For the text-containing cell, return its midpoint in (X, Y) coordinate format. 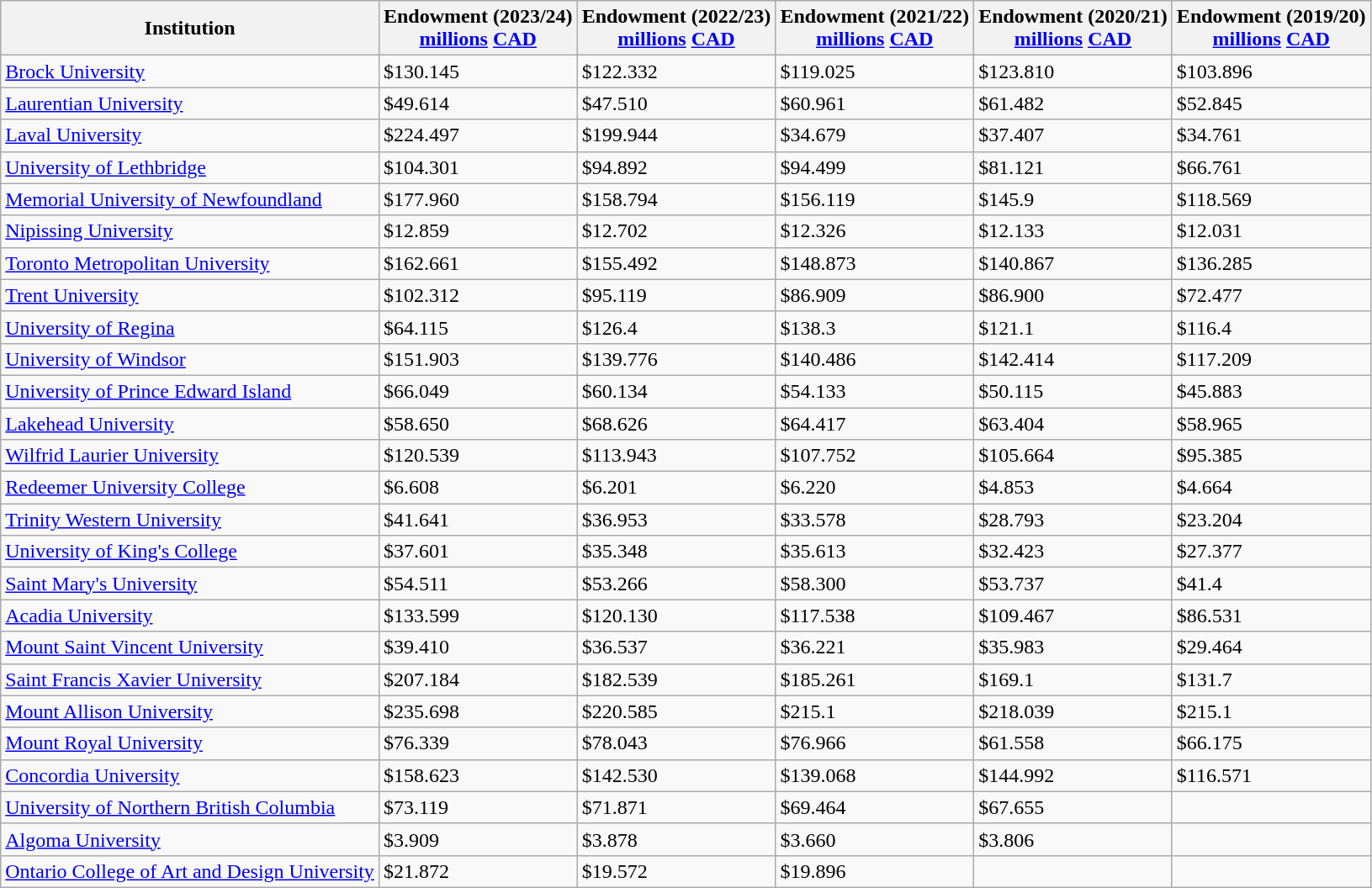
$107.752 (875, 456)
Saint Francis Xavier University (190, 679)
Memorial University of Newfoundland (190, 199)
$145.9 (1073, 199)
$3.806 (1073, 839)
Mount Allison University (190, 711)
$41.641 (478, 520)
$169.1 (1073, 679)
$113.943 (676, 456)
University of Prince Edward Island (190, 391)
Brock University (190, 71)
Trent University (190, 295)
$86.900 (1073, 295)
$182.539 (676, 679)
$105.664 (1073, 456)
$34.761 (1271, 135)
$41.4 (1271, 584)
Saint Mary's University (190, 584)
$218.039 (1073, 711)
$68.626 (676, 423)
$220.585 (676, 711)
$235.698 (478, 711)
$94.892 (676, 167)
$4.853 (1073, 488)
Wilfrid Laurier University (190, 456)
$151.903 (478, 359)
$12.702 (676, 231)
$126.4 (676, 327)
$76.339 (478, 743)
$36.537 (676, 647)
$120.539 (478, 456)
$19.896 (875, 871)
Redeemer University College (190, 488)
$117.209 (1271, 359)
Algoma University (190, 839)
Institution (190, 29)
Endowment (2020/21)millions CAD (1073, 29)
$148.873 (875, 263)
$3.660 (875, 839)
$61.558 (1073, 743)
Ontario College of Art and Design University (190, 871)
$37.407 (1073, 135)
$47.510 (676, 103)
$50.115 (1073, 391)
$199.944 (676, 135)
$156.119 (875, 199)
$63.404 (1073, 423)
$35.983 (1073, 647)
$36.221 (875, 647)
University of Regina (190, 327)
$76.966 (875, 743)
$103.896 (1271, 71)
University of Lethbridge (190, 167)
$86.909 (875, 295)
Laurentian University (190, 103)
$61.482 (1073, 103)
Concordia University (190, 775)
$140.867 (1073, 263)
$64.115 (478, 327)
$36.953 (676, 520)
$130.145 (478, 71)
$81.121 (1073, 167)
$122.332 (676, 71)
$139.776 (676, 359)
$95.119 (676, 295)
$94.499 (875, 167)
$66.761 (1271, 167)
$185.261 (875, 679)
$140.486 (875, 359)
$45.883 (1271, 391)
$69.464 (875, 807)
$138.3 (875, 327)
$35.613 (875, 552)
University of Northern British Columbia (190, 807)
$116.4 (1271, 327)
$155.492 (676, 263)
$19.572 (676, 871)
$52.845 (1271, 103)
$29.464 (1271, 647)
$109.467 (1073, 616)
Mount Saint Vincent University (190, 647)
$28.793 (1073, 520)
$54.133 (875, 391)
$71.871 (676, 807)
$37.601 (478, 552)
$49.614 (478, 103)
$144.992 (1073, 775)
$12.326 (875, 231)
$177.960 (478, 199)
$21.872 (478, 871)
$12.133 (1073, 231)
Mount Royal University (190, 743)
$117.538 (875, 616)
$78.043 (676, 743)
$34.679 (875, 135)
Endowment (2021/22)millions CAD (875, 29)
$131.7 (1271, 679)
University of King's College (190, 552)
$66.175 (1271, 743)
$224.497 (478, 135)
$158.794 (676, 199)
Acadia University (190, 616)
Endowment (2019/20)millions CAD (1271, 29)
$6.220 (875, 488)
$53.737 (1073, 584)
$136.285 (1271, 263)
$116.571 (1271, 775)
Trinity Western University (190, 520)
$60.961 (875, 103)
$142.530 (676, 775)
$33.578 (875, 520)
$6.608 (478, 488)
$142.414 (1073, 359)
$121.1 (1073, 327)
$58.300 (875, 584)
$6.201 (676, 488)
$104.301 (478, 167)
$120.130 (676, 616)
$32.423 (1073, 552)
$60.134 (676, 391)
$27.377 (1271, 552)
$58.965 (1271, 423)
Endowment (2023/24)millions CAD (478, 29)
$3.909 (478, 839)
$158.623 (478, 775)
$3.878 (676, 839)
$23.204 (1271, 520)
$133.599 (478, 616)
$123.810 (1073, 71)
$72.477 (1271, 295)
$118.569 (1271, 199)
$35.348 (676, 552)
$139.068 (875, 775)
Toronto Metropolitan University (190, 263)
Nipissing University (190, 231)
$58.650 (478, 423)
$86.531 (1271, 616)
$39.410 (478, 647)
University of Windsor (190, 359)
$95.385 (1271, 456)
$102.312 (478, 295)
$67.655 (1073, 807)
Endowment (2022/23)millions CAD (676, 29)
$53.266 (676, 584)
$73.119 (478, 807)
Lakehead University (190, 423)
$12.031 (1271, 231)
$207.184 (478, 679)
$4.664 (1271, 488)
$12.859 (478, 231)
$64.417 (875, 423)
Laval University (190, 135)
$54.511 (478, 584)
$119.025 (875, 71)
$66.049 (478, 391)
$162.661 (478, 263)
